Scan for the cell matching the given text and deliver its (X, Y) coordinate at center. 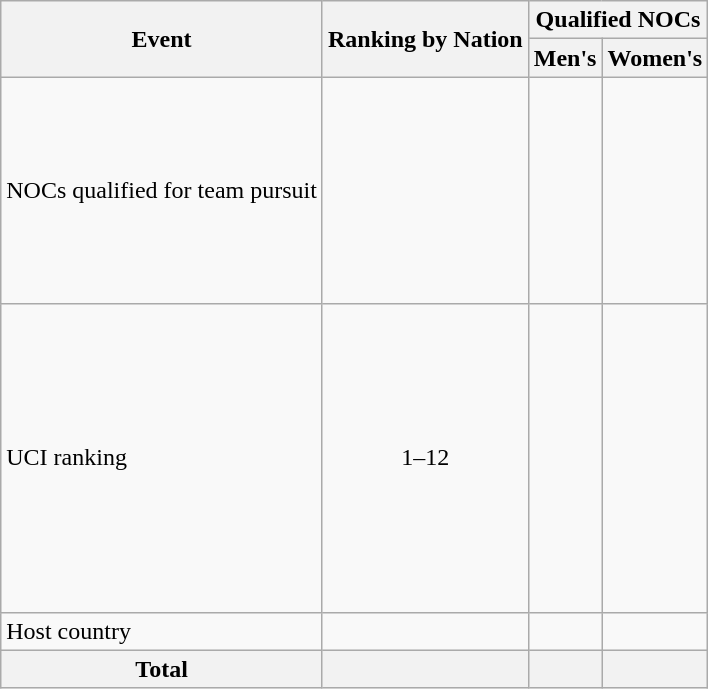
Men's (565, 58)
Total (162, 669)
Host country (162, 631)
Qualified NOCs (618, 20)
Event (162, 39)
Ranking by Nation (425, 39)
UCI ranking (162, 458)
Women's (655, 58)
1–12 (425, 458)
NOCs qualified for team pursuit (162, 190)
